Pinpoint the cell where the given text exists, returning its (X, Y) midpoint coordinate. 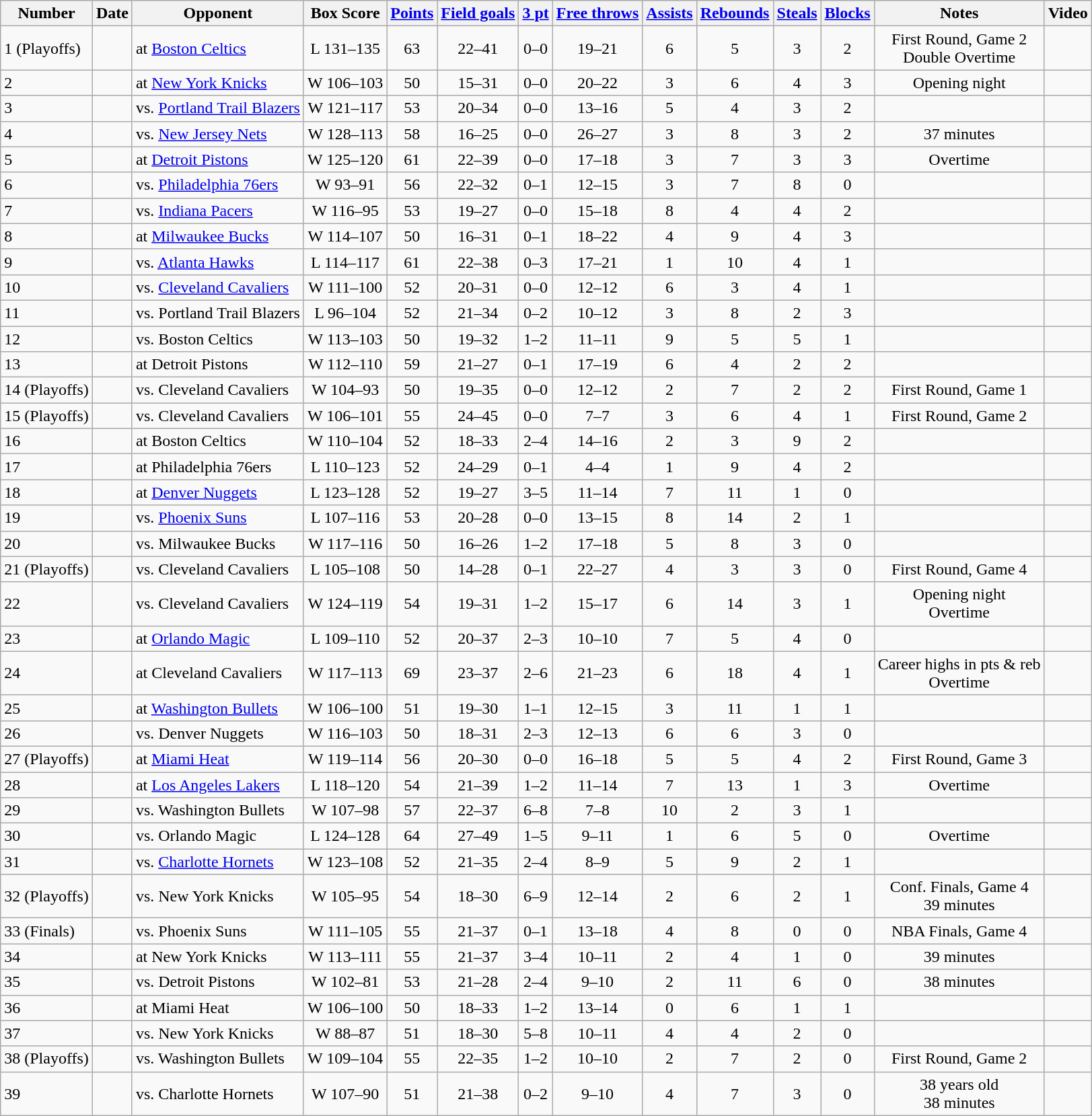
25 (47, 708)
W 128–113 (344, 134)
L 124–128 (344, 836)
21–23 (597, 673)
W 124–119 (344, 604)
13–15 (597, 518)
13–18 (597, 931)
13–16 (597, 108)
37 (47, 1033)
First Round, Game 1 (959, 390)
vs. Boston Celtics (218, 338)
12 (47, 338)
16–26 (478, 544)
W 113–111 (344, 957)
21–27 (478, 365)
22–27 (597, 569)
37 minutes (959, 134)
8–9 (597, 862)
5–8 (536, 1033)
W 107–98 (344, 811)
20–37 (478, 638)
W 107–90 (344, 1094)
14 (Playoffs) (47, 390)
28 (47, 785)
7–7 (597, 416)
59 (412, 365)
30 (47, 836)
W 93–91 (344, 185)
vs. Milwaukee Bucks (218, 544)
Steals (797, 13)
NBA Finals, Game 4 (959, 931)
16–25 (478, 134)
23–37 (478, 673)
39 minutes (959, 957)
19–32 (478, 338)
19–35 (478, 390)
17–21 (597, 262)
15–18 (597, 211)
20–22 (597, 83)
Date (112, 13)
W 113–103 (344, 338)
16–18 (597, 759)
vs. Philadelphia 76ers (218, 185)
L 131–135 (344, 48)
vs. Detroit Pistons (218, 982)
14–16 (597, 441)
26–27 (597, 134)
21–38 (478, 1094)
11–11 (597, 338)
21 (Playoffs) (47, 569)
Video (1068, 13)
Number (47, 13)
Field goals (478, 13)
34 (47, 957)
13–14 (597, 1008)
18–22 (597, 236)
W 117–113 (344, 673)
24 (47, 673)
W 117–116 (344, 544)
L 123–128 (344, 492)
22–39 (478, 159)
Opponent (218, 13)
22–37 (478, 811)
1–5 (536, 836)
Free throws (597, 13)
22–41 (478, 48)
9–11 (597, 836)
26 (47, 733)
W 116–95 (344, 211)
vs. Atlanta Hawks (218, 262)
57 (412, 811)
Notes (959, 13)
36 (47, 1008)
W 111–100 (344, 287)
vs. Orlando Magic (218, 836)
6–9 (536, 896)
19–21 (597, 48)
10–12 (597, 313)
1–1 (536, 708)
First Round, Game 4 (959, 569)
22–38 (478, 262)
19 (47, 518)
31 (47, 862)
Conf. Finals, Game 4 39 minutes (959, 896)
17–19 (597, 365)
at Cleveland Cavaliers (218, 673)
20–34 (478, 108)
at Denver Nuggets (218, 492)
16–31 (478, 236)
27–49 (478, 836)
7–8 (597, 811)
L 109–110 (344, 638)
24–29 (478, 467)
15–31 (478, 83)
69 (412, 673)
W 123–108 (344, 862)
27 (Playoffs) (47, 759)
W 106–101 (344, 416)
14–28 (478, 569)
vs. Indiana Pacers (218, 211)
21–34 (478, 313)
21–28 (478, 982)
at Milwaukee Bucks (218, 236)
W 121–117 (344, 108)
L 118–120 (344, 785)
21–39 (478, 785)
15 (Playoffs) (47, 416)
38 minutes (959, 982)
58 (412, 134)
vs. Denver Nuggets (218, 733)
W 104–93 (344, 390)
at Orlando Magic (218, 638)
W 125–120 (344, 159)
Points (412, 13)
19–31 (478, 604)
Rebounds (735, 13)
W 105–95 (344, 896)
16 (47, 441)
20–28 (478, 518)
23 (47, 638)
L 114–117 (344, 262)
0–3 (536, 262)
W 109–104 (344, 1059)
Box Score (344, 13)
L 105–108 (344, 569)
39 (47, 1094)
1 (Playoffs) (47, 48)
4–4 (597, 467)
vs. New Jersey Nets (218, 134)
22–35 (478, 1059)
W 116–103 (344, 733)
19–30 (478, 708)
at Washington Bullets (218, 708)
at Los Angeles Lakers (218, 785)
12–13 (597, 733)
2–6 (536, 673)
32 (Playoffs) (47, 896)
W 88–87 (344, 1033)
W 110–104 (344, 441)
21–35 (478, 862)
6–8 (536, 811)
29 (47, 811)
38 (Playoffs) (47, 1059)
W 111–105 (344, 931)
18–31 (478, 733)
W 114–107 (344, 236)
15–17 (597, 604)
35 (47, 982)
22 (47, 604)
Blocks (848, 13)
Career highs in pts & reb Overtime (959, 673)
Opening night (959, 83)
20–31 (478, 287)
20 (47, 544)
L 107–116 (344, 518)
W 106–103 (344, 83)
Opening night Overtime (959, 604)
L 110–123 (344, 467)
W 102–81 (344, 982)
20–30 (478, 759)
at Philadelphia 76ers (218, 467)
12–14 (597, 896)
First Round, Game 2 Double Overtime (959, 48)
38 years old 38 minutes (959, 1094)
24–45 (478, 416)
3 pt (536, 13)
Assists (669, 13)
3–5 (536, 492)
33 (Finals) (47, 931)
W 112–110 (344, 365)
63 (412, 48)
64 (412, 836)
First Round, Game 3 (959, 759)
17 (47, 467)
3–4 (536, 957)
L 96–104 (344, 313)
W 119–114 (344, 759)
22–32 (478, 185)
